For the text-containing cell, return its midpoint in [X, Y] coordinate format. 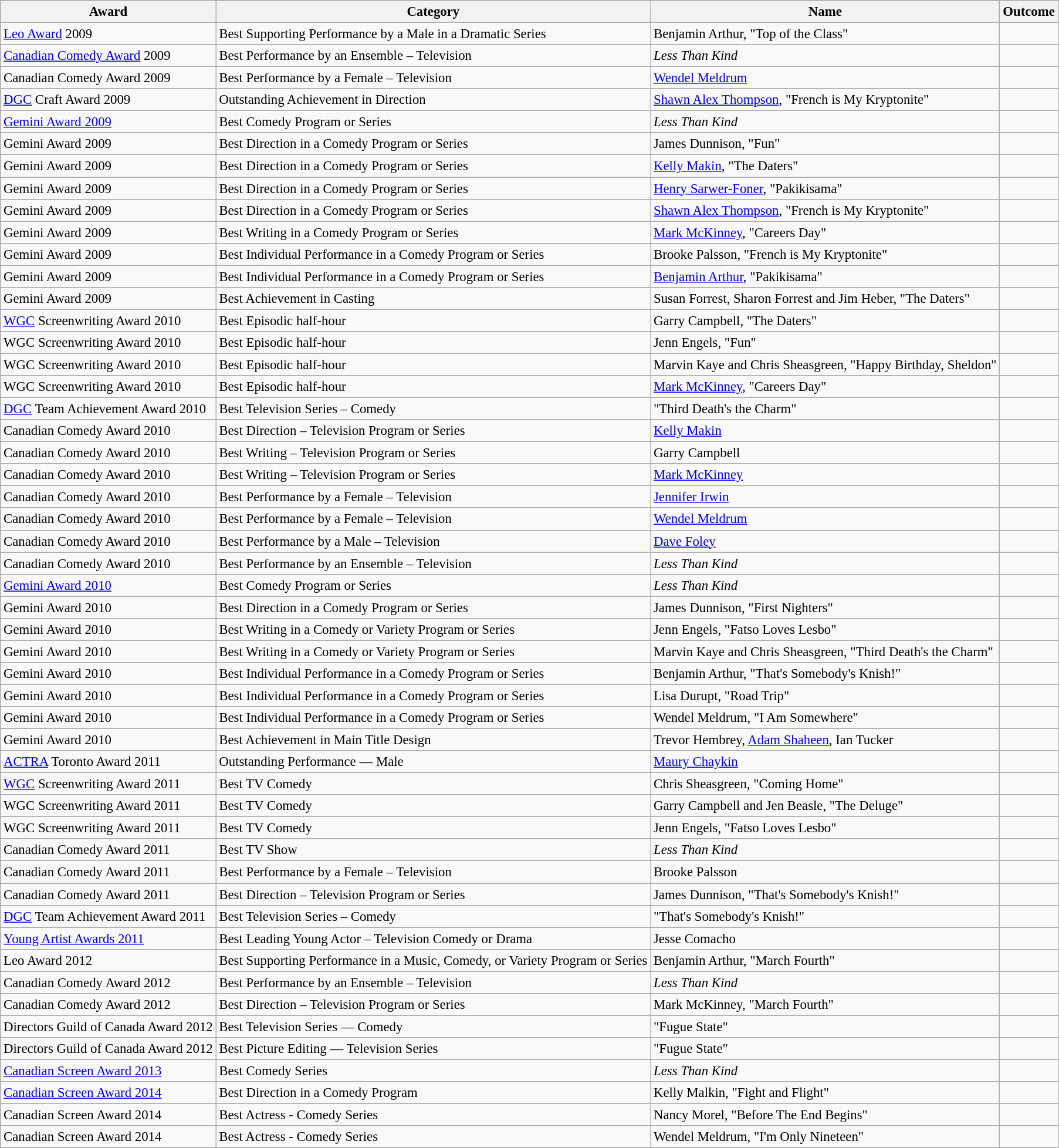
Benjamin Arthur, "March Fourth" [825, 960]
Award [108, 12]
Best TV Show [433, 850]
Susan Forrest, Sharon Forrest and Jim Heber, "The Daters" [825, 299]
Best Performance by a Male – Television [433, 541]
DGC Team Achievement Award 2011 [108, 916]
Henry Sarwer-Foner, "Pakikisama" [825, 188]
Category [433, 12]
Marvin Kaye and Chris Sheasgreen, "Happy Birthday, Sheldon" [825, 364]
Young Artist Awards 2011 [108, 938]
Jennifer Irwin [825, 497]
Wendel Meldrum, "I Am Somewhere" [825, 718]
Benjamin Arthur, "Pakikisama" [825, 276]
Kelly Makin [825, 431]
Jenn Engels, "Fun" [825, 343]
DGC Team Achievement Award 2010 [108, 409]
Trevor Hembrey, Adam Shaheen, Ian Tucker [825, 740]
Outstanding Performance — Male [433, 762]
Canadian Screen Award 2013 [108, 1071]
Garry Campbell, "The Daters" [825, 320]
Lisa Durupt, "Road Trip" [825, 695]
Jesse Comacho [825, 938]
Best Achievement in Main Title Design [433, 740]
Benjamin Arthur, "Top of the Class" [825, 34]
Dave Foley [825, 541]
James Dunnison, "Fun" [825, 144]
Nancy Morel, "Before The End Begins" [825, 1115]
Mark McKinney [825, 475]
Best Television Series — Comedy [433, 1027]
Wendel Meldrum, "I'm Only Nineteen" [825, 1137]
Best Achievement in Casting [433, 299]
Outcome [1029, 12]
Chris Sheasgreen, "Coming Home" [825, 784]
"Third Death's the Charm" [825, 409]
Garry Campbell [825, 453]
Leo Award 2012 [108, 960]
Best Leading Young Actor – Television Comedy or Drama [433, 938]
Garry Campbell and Jen Beasle, "The Deluge" [825, 806]
"That's Somebody's Knish!" [825, 916]
Outstanding Achievement in Direction [433, 100]
Kelly Malkin, "Fight and Flight" [825, 1093]
Maury Chaykin [825, 762]
Best Supporting Performance by a Male in a Dramatic Series [433, 34]
Brooke Palsson, "French is My Kryptonite" [825, 254]
Best Supporting Performance in a Music, Comedy, or Variety Program or Series [433, 960]
Marvin Kaye and Chris Sheasgreen, "Third Death's the Charm" [825, 651]
Mark McKinney, "March Fourth" [825, 1005]
James Dunnison, "That's Somebody's Knish!" [825, 894]
Benjamin Arthur, "That's Somebody's Knish!" [825, 674]
Name [825, 12]
Best Direction in a Comedy Program [433, 1093]
Best Writing in a Comedy Program or Series [433, 232]
Kelly Makin, "The Daters" [825, 166]
Best Comedy Series [433, 1071]
James Dunnison, "First Nighters" [825, 607]
Leo Award 2009 [108, 34]
Best Picture Editing — Television Series [433, 1049]
ACTRA Toronto Award 2011 [108, 762]
Brooke Palsson [825, 872]
DGC Craft Award 2009 [108, 100]
